Provide the [x, y] coordinate of the cell's center where the given text is located.  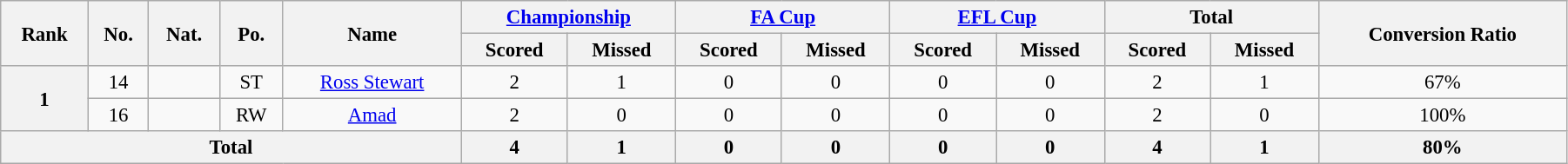
No. [118, 33]
Po. [251, 33]
Ross Stewart [372, 82]
EFL Cup [997, 17]
16 [118, 115]
RW [251, 115]
Conversion Ratio [1443, 33]
Amad [372, 115]
80% [1443, 148]
100% [1443, 115]
Rank [45, 33]
Championship [568, 17]
FA Cup [783, 17]
67% [1443, 82]
14 [118, 82]
Name [372, 33]
Nat. [184, 33]
ST [251, 82]
